Identify which cell holds the provided text, then report its (X, Y) central coordinate. 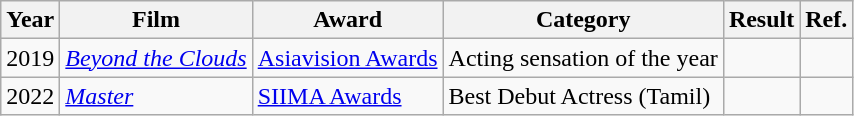
Result (761, 20)
2022 (30, 96)
Master (156, 96)
Category (583, 20)
SIIMA Awards (348, 96)
Ref. (826, 20)
2019 (30, 58)
Asiavision Awards (348, 58)
Year (30, 20)
Award (348, 20)
Beyond the Clouds (156, 58)
Acting sensation of the year (583, 58)
Best Debut Actress (Tamil) (583, 96)
Film (156, 20)
